Identify which cell holds the provided text, then report its (X, Y) central coordinate. 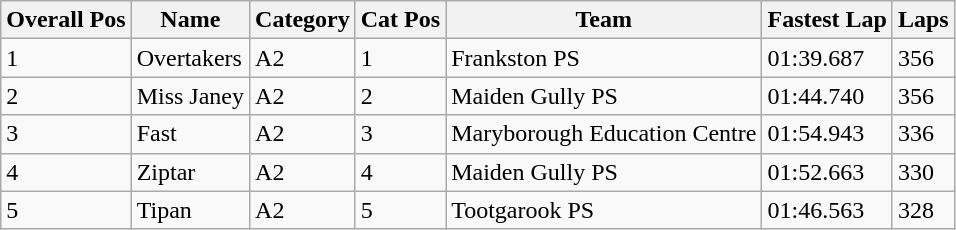
Frankston PS (604, 58)
Laps (923, 20)
330 (923, 172)
Cat Pos (400, 20)
Overtakers (190, 58)
Ziptar (190, 172)
Maryborough Education Centre (604, 134)
Fast (190, 134)
Team (604, 20)
Overall Pos (66, 20)
Fastest Lap (827, 20)
Miss Janey (190, 96)
Category (303, 20)
328 (923, 210)
Tootgarook PS (604, 210)
01:44.740 (827, 96)
01:54.943 (827, 134)
01:52.663 (827, 172)
01:46.563 (827, 210)
336 (923, 134)
01:39.687 (827, 58)
Tipan (190, 210)
Name (190, 20)
